Locate the cell with the specified text and output its (x, y) center coordinate. 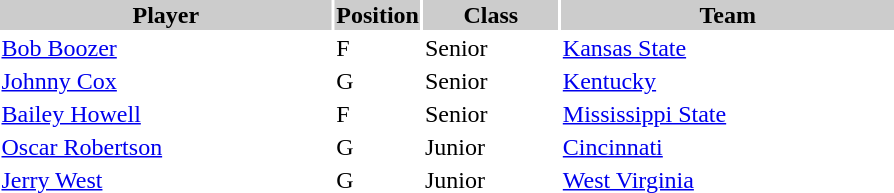
Player (166, 15)
Oscar Robertson (166, 147)
Bailey Howell (166, 114)
Johnny Cox (166, 81)
Kansas State (728, 48)
Junior (490, 147)
Team (728, 15)
Class (490, 15)
Mississippi State (728, 114)
Kentucky (728, 81)
Cincinnati (728, 147)
Bob Boozer (166, 48)
Position (378, 15)
